Search for the cell housing the specified text and yield its [X, Y] center coordinate. 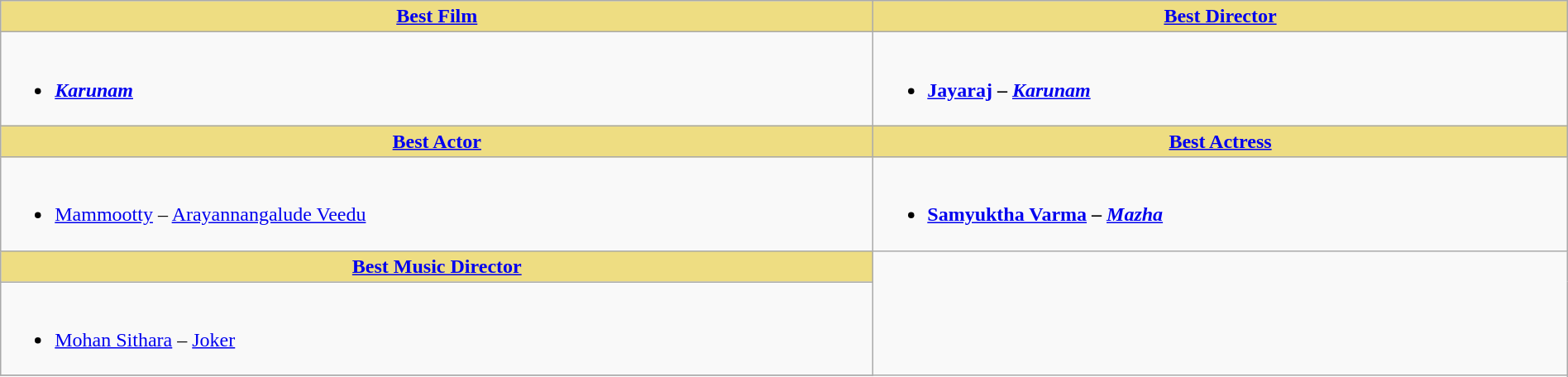
Best Actress [1221, 141]
Samyuktha Varma – Mazha [1221, 203]
Best Actor [437, 141]
Karunam [437, 79]
Best Music Director [437, 266]
Mammootty – Arayannangalude Veedu [437, 203]
Best Director [1221, 17]
Jayaraj – Karunam [1221, 79]
Best Film [437, 17]
Mohan Sithara – Joker [437, 329]
